Capture the cell that displays the provided text and extract its (x, y) central coordinate. 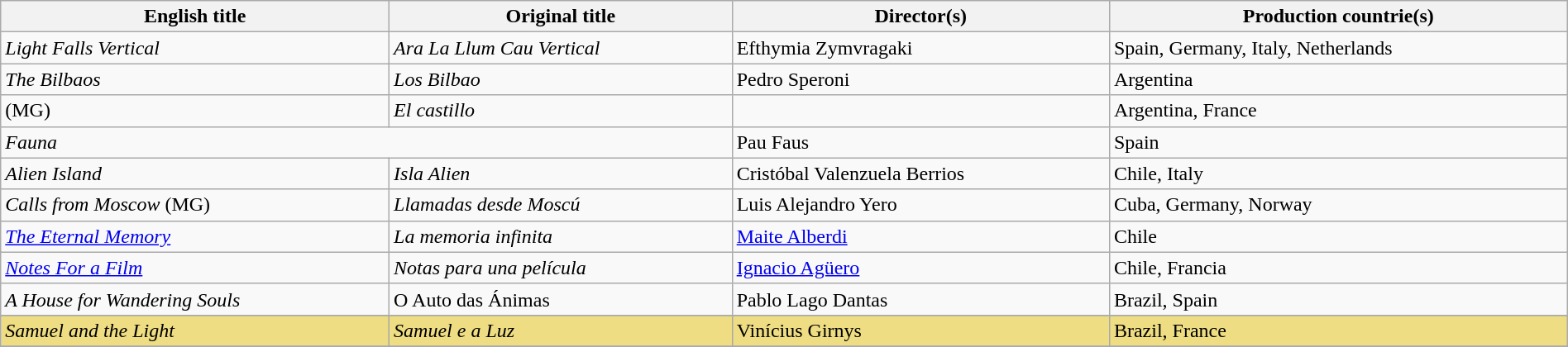
English title (195, 17)
Ignacio Agüero (920, 268)
Vinícius Girnys (920, 330)
Production countrie(s) (1338, 17)
Luis Alejandro Yero (920, 205)
Brazil, Spain (1338, 299)
A House for Wandering Souls (195, 299)
Argentina, France (1338, 111)
Spain, Germany, Italy, Netherlands (1338, 48)
Chile (1338, 236)
Original title (561, 17)
Isla Alien (561, 173)
Cristóbal Valenzuela Berrios (920, 173)
Alien Island (195, 173)
Cuba, Germany, Norway (1338, 205)
Director(s) (920, 17)
Efthymia Zymvragaki (920, 48)
Chile, Italy (1338, 173)
Notas para una película (561, 268)
Ara La Llum Cau Vertical (561, 48)
Pedro Speroni (920, 79)
Argentina (1338, 79)
Brazil, France (1338, 330)
O Auto das Ánimas (561, 299)
Spain (1338, 142)
Pau Faus (920, 142)
The Bilbaos (195, 79)
Chile, Francia (1338, 268)
El castillo (561, 111)
(MG) (195, 111)
Samuel and the Light (195, 330)
Llamadas desde Moscú (561, 205)
Pablo Lago Dantas (920, 299)
Samuel e a Luz (561, 330)
Notes For a Film (195, 268)
Fauna (366, 142)
Calls from Moscow (MG) (195, 205)
The Eternal Memory (195, 236)
Los Bilbao (561, 79)
Maite Alberdi (920, 236)
Light Falls Vertical (195, 48)
La memoria infinita (561, 236)
